Detect which cell encompasses the target text, then output its (x, y) center coordinate. 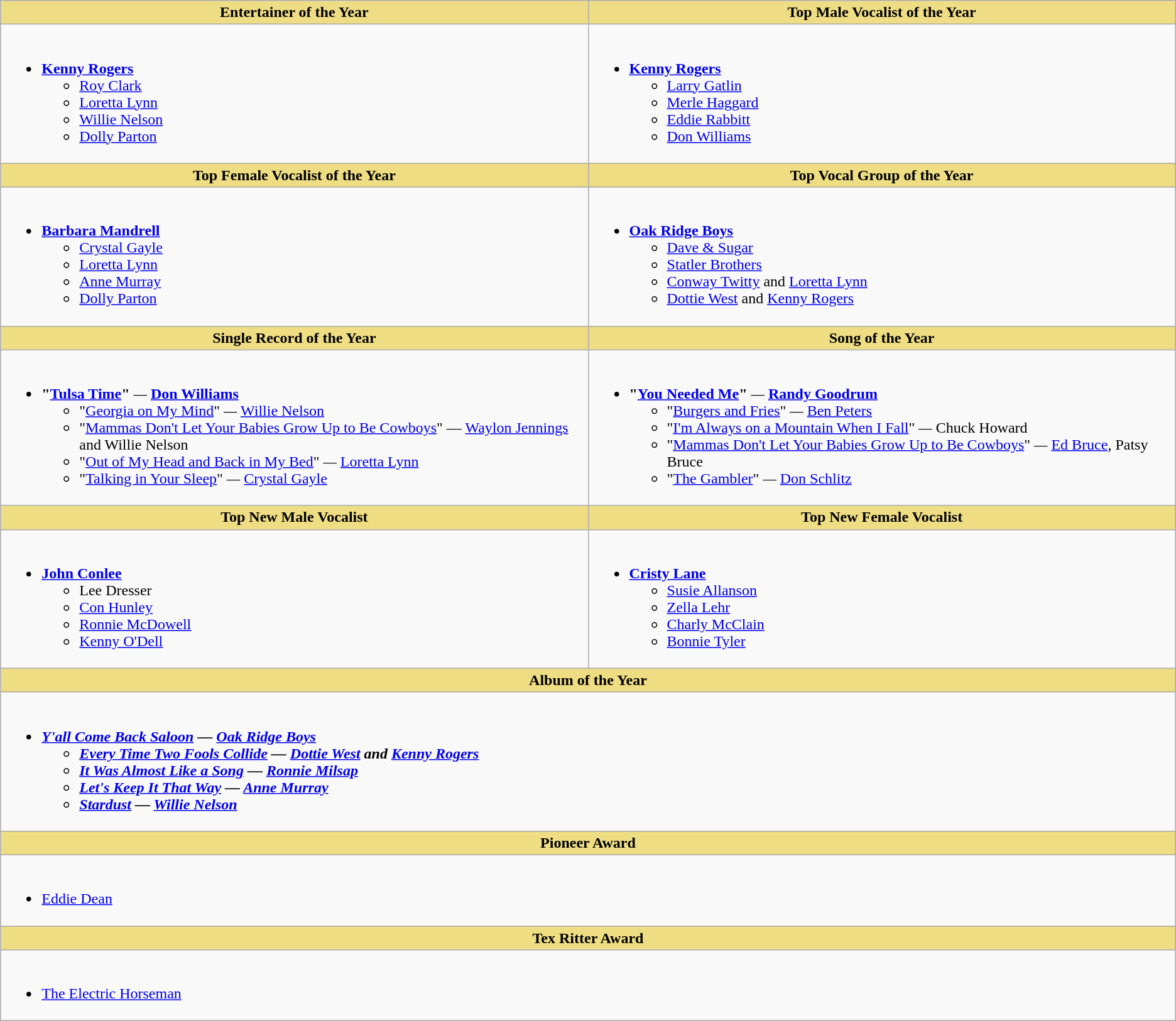
Oak Ridge BoysDave & SugarStatler BrothersConway Twitty and Loretta LynnDottie West and Kenny Rogers (882, 256)
John ConleeLee DresserCon HunleyRonnie McDowellKenny O'Dell (294, 599)
Song of the Year (882, 338)
Top New Female Vocalist (882, 517)
Single Record of the Year (294, 338)
Top Vocal Group of the Year (882, 175)
Album of the Year (588, 680)
The Electric Horseman (588, 986)
Tex Ritter Award (588, 937)
Cristy LaneSusie AllansonZella LehrCharly McClainBonnie Tyler (882, 599)
Top New Male Vocalist (294, 517)
Pioneer Award (588, 843)
Top Female Vocalist of the Year (294, 175)
Eddie Dean (588, 890)
Kenny RogersRoy ClarkLoretta LynnWillie NelsonDolly Parton (294, 94)
Top Male Vocalist of the Year (882, 13)
Barbara MandrellCrystal GayleLoretta LynnAnne MurrayDolly Parton (294, 256)
Kenny RogersLarry GatlinMerle HaggardEddie RabbittDon Williams (882, 94)
Entertainer of the Year (294, 13)
